Provide the (X, Y) coordinate of the cell's center where the given text is located.  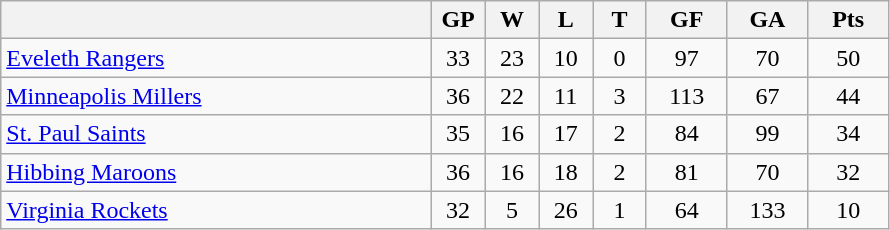
64 (686, 210)
23 (512, 58)
1 (620, 210)
97 (686, 58)
26 (566, 210)
Minneapolis Millers (216, 96)
22 (512, 96)
Eveleth Rangers (216, 58)
113 (686, 96)
T (620, 20)
0 (620, 58)
50 (848, 58)
5 (512, 210)
99 (768, 134)
67 (768, 96)
34 (848, 134)
GA (768, 20)
44 (848, 96)
84 (686, 134)
Hibbing Maroons (216, 172)
33 (458, 58)
L (566, 20)
3 (620, 96)
17 (566, 134)
Virginia Rockets (216, 210)
11 (566, 96)
Pts (848, 20)
133 (768, 210)
GP (458, 20)
W (512, 20)
35 (458, 134)
81 (686, 172)
St. Paul Saints (216, 134)
GF (686, 20)
18 (566, 172)
